From the cell containing the given text, extract its center point as [x, y] coordinate. 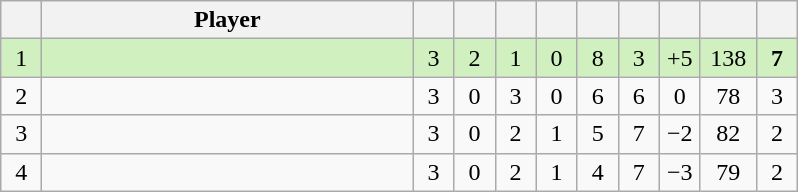
Player [228, 20]
78 [728, 96]
+5 [680, 58]
138 [728, 58]
−2 [680, 134]
5 [598, 134]
−3 [680, 172]
82 [728, 134]
8 [598, 58]
79 [728, 172]
